Determine the [X, Y] coordinate at the center of the cell enclosing the given text.  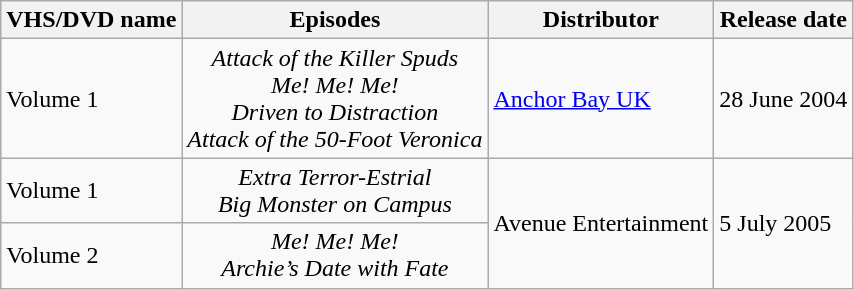
28 June 2004 [784, 98]
Volume 2 [92, 256]
Extra Terror-EstrialBig Monster on Campus [335, 190]
Episodes [335, 20]
Attack of the Killer SpudsMe! Me! Me!Driven to DistractionAttack of the 50-Foot Veronica [335, 98]
Distributor [601, 20]
Anchor Bay UK [601, 98]
Release date [784, 20]
Me! Me! Me!Archie’s Date with Fate [335, 256]
Avenue Entertainment [601, 223]
5 July 2005 [784, 223]
VHS/DVD name [92, 20]
